Detect which cell encompasses the target text, then output its [x, y] center coordinate. 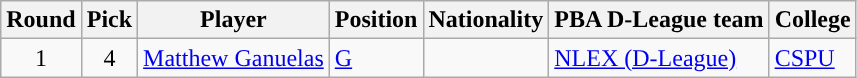
4 [109, 58]
Matthew Ganuelas [234, 58]
CSPU [812, 58]
PBA D-League team [659, 20]
Pick [109, 20]
College [812, 20]
Nationality [486, 20]
NLEX (D-League) [659, 58]
Player [234, 20]
1 [41, 58]
G [376, 58]
Round [41, 20]
Position [376, 20]
